Determine the [X, Y] coordinate at the center of the cell enclosing the given text.  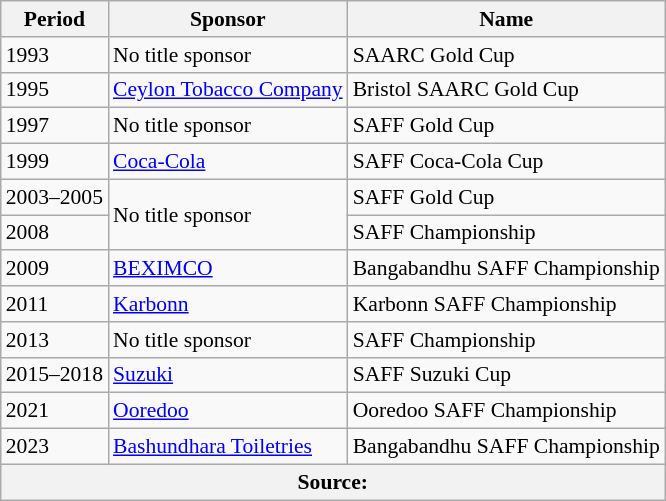
Ooredoo [228, 411]
2011 [54, 304]
2009 [54, 269]
Bashundhara Toiletries [228, 447]
2021 [54, 411]
2015–2018 [54, 375]
Ceylon Tobacco Company [228, 90]
Karbonn [228, 304]
Ooredoo SAFF Championship [506, 411]
Bristol SAARC Gold Cup [506, 90]
1995 [54, 90]
SAFF Suzuki Cup [506, 375]
1997 [54, 126]
Source: [333, 482]
SAFF Coca-Cola Cup [506, 162]
2023 [54, 447]
1993 [54, 55]
Karbonn SAFF Championship [506, 304]
Name [506, 19]
BEXIMCO [228, 269]
Suzuki [228, 375]
2008 [54, 233]
Sponsor [228, 19]
1999 [54, 162]
SAARC Gold Cup [506, 55]
2003–2005 [54, 197]
Period [54, 19]
Coca-Cola [228, 162]
2013 [54, 340]
